For the text-containing cell, return its midpoint in (X, Y) coordinate format. 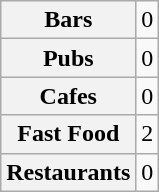
Bars (68, 20)
Cafes (68, 96)
2 (148, 134)
Fast Food (68, 134)
Pubs (68, 58)
Restaurants (68, 172)
